Provide the (X, Y) coordinate of the cell's center where the given text is located.  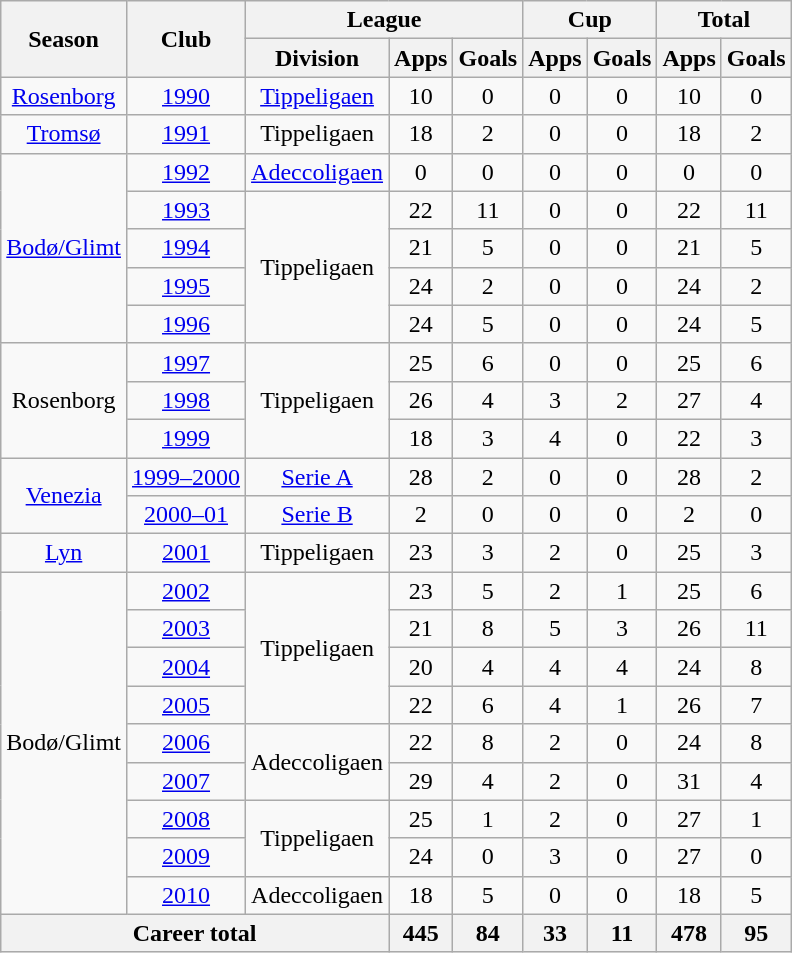
1992 (186, 172)
1990 (186, 96)
33 (555, 933)
Club (186, 39)
1999 (186, 438)
1994 (186, 248)
1993 (186, 210)
1998 (186, 400)
2009 (186, 857)
2000–01 (186, 515)
84 (488, 933)
1997 (186, 362)
2008 (186, 819)
Lyn (64, 553)
1995 (186, 286)
1991 (186, 134)
Total (724, 20)
2005 (186, 705)
445 (421, 933)
Cup (590, 20)
Venezia (64, 496)
2010 (186, 895)
2001 (186, 553)
2003 (186, 629)
2007 (186, 781)
Season (64, 39)
29 (421, 781)
2006 (186, 743)
Career total (195, 933)
478 (689, 933)
20 (421, 667)
95 (756, 933)
Serie A (318, 477)
2002 (186, 591)
7 (756, 705)
League (384, 20)
Serie B (318, 515)
1999–2000 (186, 477)
2004 (186, 667)
1996 (186, 324)
Division (318, 58)
31 (689, 781)
Tromsø (64, 134)
